Return the [x, y] coordinate for the center point of the cell that contains the specified text.  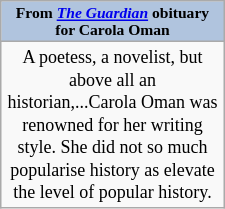
From The Guardian obituary for Carola Oman [113, 22]
